Search for the cell housing the specified text and yield its [X, Y] center coordinate. 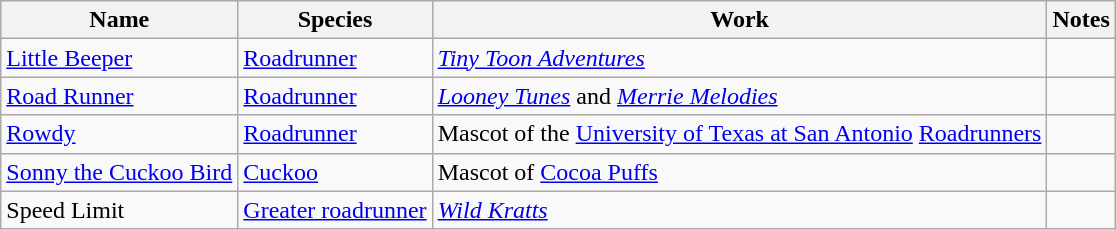
Wild Kratts [740, 210]
Road Runner [120, 96]
Looney Tunes and Merrie Melodies [740, 96]
Cuckoo [335, 172]
Mascot of the University of Texas at San Antonio Roadrunners [740, 134]
Tiny Toon Adventures [740, 58]
Name [120, 20]
Rowdy [120, 134]
Little Beeper [120, 58]
Speed Limit [120, 210]
Notes [1081, 20]
Mascot of Cocoa Puffs [740, 172]
Greater roadrunner [335, 210]
Work [740, 20]
Species [335, 20]
Sonny the Cuckoo Bird [120, 172]
